Scan for the cell matching the given text and deliver its (x, y) coordinate at center. 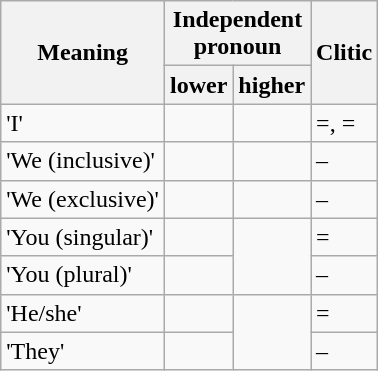
lower (198, 85)
higher (272, 85)
'I' (83, 123)
=, = (344, 123)
'You (plural)' (83, 275)
'We (inclusive)' (83, 161)
Clitic (344, 52)
'He/she' (83, 313)
'You (singular)' (83, 237)
Independentpronoun (237, 34)
Meaning (83, 52)
'They' (83, 351)
'We (exclusive)' (83, 199)
